Provide the (x, y) coordinate of the cell's center where the given text is located.  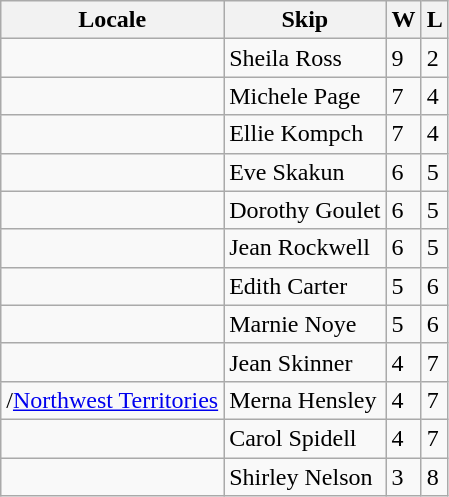
2 (434, 58)
Jean Rockwell (305, 248)
Sheila Ross (305, 58)
Ellie Kompch (305, 134)
L (434, 20)
Locale (112, 20)
Eve Skakun (305, 172)
Shirley Nelson (305, 477)
Carol Spidell (305, 438)
Edith Carter (305, 286)
Michele Page (305, 96)
9 (404, 58)
W (404, 20)
Dorothy Goulet (305, 210)
Marnie Noye (305, 324)
/Northwest Territories (112, 400)
3 (404, 477)
Jean Skinner (305, 362)
Merna Hensley (305, 400)
Skip (305, 20)
8 (434, 477)
